Extract the (x, y) coordinate from the center of the cell holding the provided text.  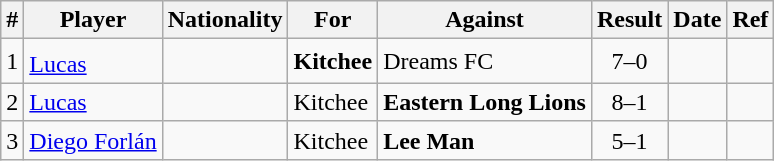
Ref (750, 20)
7–0 (629, 62)
5–1 (629, 140)
Lee Man (485, 140)
Date (698, 20)
Result (629, 20)
# (12, 20)
Nationality (225, 20)
1 (12, 62)
Diego Forlán (93, 140)
For (333, 20)
Dreams FC (485, 62)
Against (485, 20)
3 (12, 140)
Eastern Long Lions (485, 102)
Player (93, 20)
8–1 (629, 102)
2 (12, 102)
